Search for the cell housing the specified text and yield its (x, y) center coordinate. 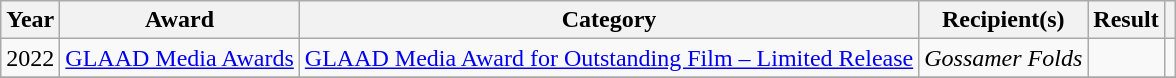
Category (608, 20)
2022 (30, 58)
GLAAD Media Award for Outstanding Film – Limited Release (608, 58)
Gossamer Folds (1004, 58)
GLAAD Media Awards (180, 58)
Award (180, 20)
Recipient(s) (1004, 20)
Year (30, 20)
Result (1126, 20)
